Determine the (x, y) coordinate at the center of the cell enclosing the given text.  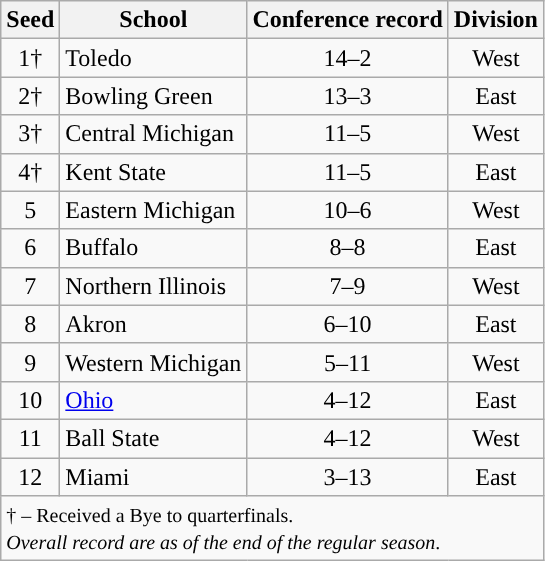
Seed (30, 20)
6 (30, 248)
8–8 (348, 248)
Toledo (154, 58)
5–11 (348, 362)
12 (30, 477)
4† (30, 172)
7–9 (348, 286)
† – Received a Bye to quarterfinals.Overall record are as of the end of the regular season. (272, 528)
Central Michigan (154, 134)
Northern Illinois (154, 286)
3† (30, 134)
Western Michigan (154, 362)
Kent State (154, 172)
1† (30, 58)
11 (30, 438)
9 (30, 362)
Division (496, 20)
Buffalo (154, 248)
Bowling Green (154, 96)
School (154, 20)
14–2 (348, 58)
2† (30, 96)
13–3 (348, 96)
3–13 (348, 477)
Miami (154, 477)
10 (30, 400)
5 (30, 210)
Akron (154, 324)
7 (30, 286)
8 (30, 324)
Ohio (154, 400)
6–10 (348, 324)
Ball State (154, 438)
Eastern Michigan (154, 210)
Conference record (348, 20)
10–6 (348, 210)
